Capture the cell that displays the provided text and extract its [x, y] central coordinate. 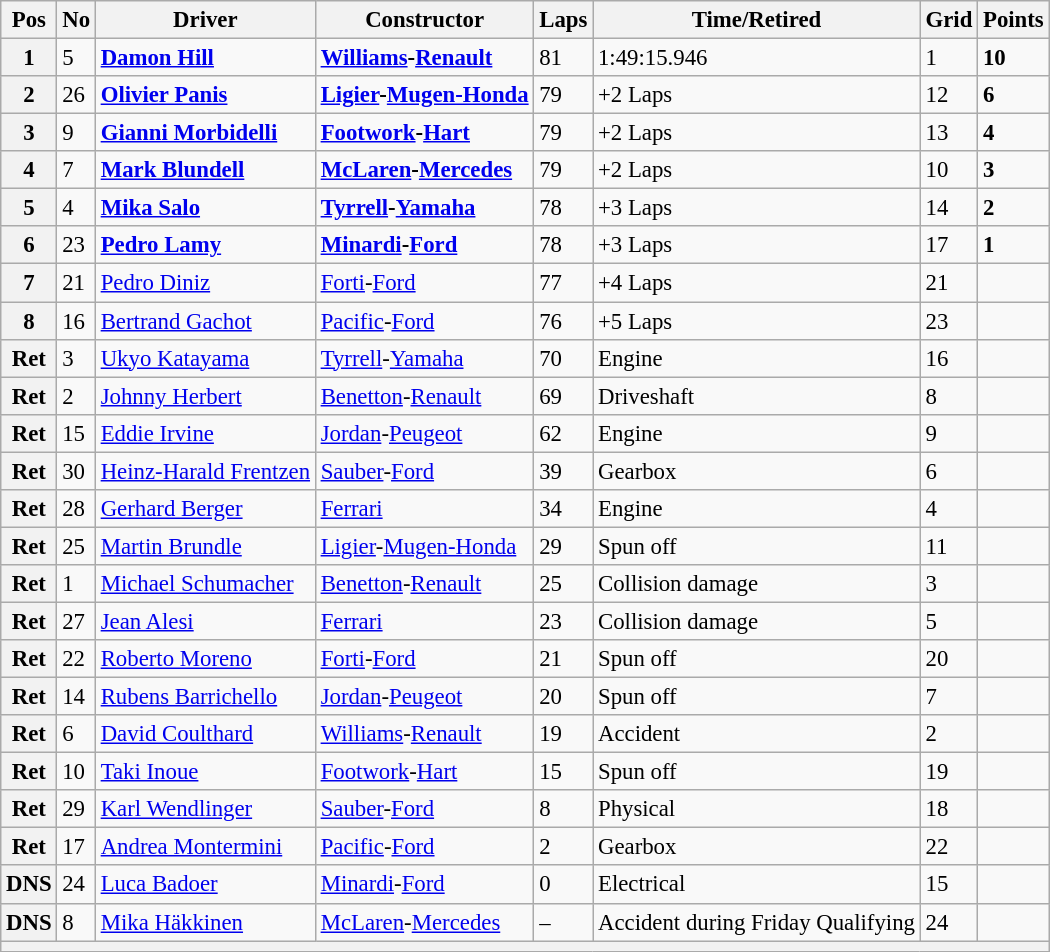
Damon Hill [205, 58]
+4 Laps [757, 283]
Roberto Moreno [205, 659]
12 [948, 95]
62 [564, 433]
Johnny Herbert [205, 396]
David Coulthard [205, 734]
Driver [205, 20]
Constructor [424, 20]
28 [76, 509]
Heinz-Harald Frentzen [205, 471]
27 [76, 621]
39 [564, 471]
Mark Blundell [205, 170]
Gianni Morbidelli [205, 133]
Points [1014, 20]
76 [564, 321]
Andrea Montermini [205, 847]
Olivier Panis [205, 95]
Ukyo Katayama [205, 358]
26 [76, 95]
Grid [948, 20]
69 [564, 396]
77 [564, 283]
Electrical [757, 885]
30 [76, 471]
Accident during Friday Qualifying [757, 922]
Gerhard Berger [205, 509]
18 [948, 809]
Laps [564, 20]
Eddie Irvine [205, 433]
Pedro Lamy [205, 245]
Martin Brundle [205, 546]
81 [564, 58]
Mika Salo [205, 208]
Bertrand Gachot [205, 321]
Luca Badoer [205, 885]
Physical [757, 809]
Karl Wendlinger [205, 809]
Pos [29, 20]
Taki Inoue [205, 772]
Driveshaft [757, 396]
Pedro Diniz [205, 283]
Jean Alesi [205, 621]
0 [564, 885]
– [564, 922]
70 [564, 358]
1:49:15.946 [757, 58]
+5 Laps [757, 321]
13 [948, 133]
Mika Häkkinen [205, 922]
Accident [757, 734]
Michael Schumacher [205, 584]
No [76, 20]
Rubens Barrichello [205, 697]
11 [948, 546]
34 [564, 509]
Time/Retired [757, 20]
